Capture the cell that displays the provided text and extract its [X, Y] central coordinate. 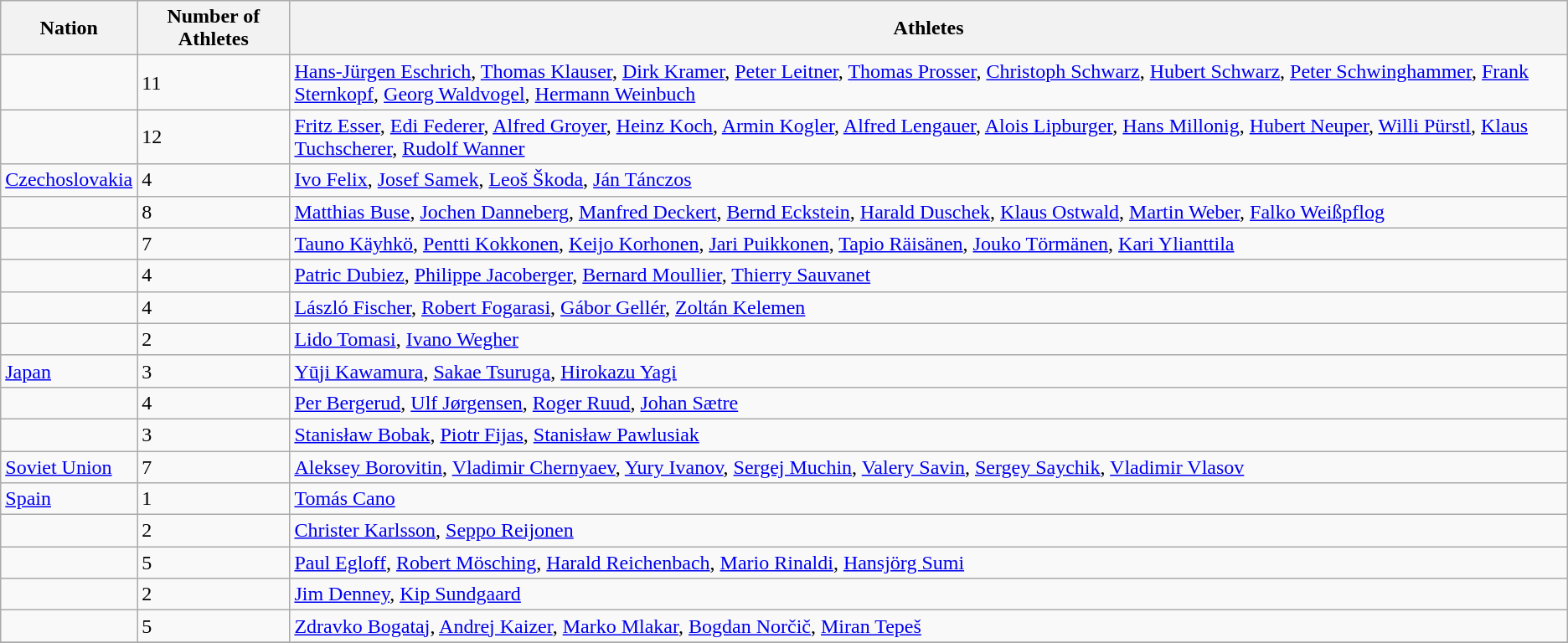
László Fischer, Robert Fogarasi, Gábor Gellér, Zoltán Kelemen [928, 307]
Jim Denney, Kip Sundgaard [928, 594]
Athletes [928, 28]
Aleksey Borovitin, Vladimir Chernyaev, Yury Ivanov, Sergej Muchin, Valery Savin, Sergey Saychik, Vladimir Vlasov [928, 466]
Nation [69, 28]
Ivo Felix, Josef Samek, Leoš Škoda, Ján Tánczos [928, 180]
11 [214, 82]
Yūji Kawamura, Sakae Tsuruga, Hirokazu Yagi [928, 371]
8 [214, 212]
Lido Tomasi, Ivano Wegher [928, 339]
1 [214, 499]
12 [214, 137]
Zdravko Bogataj, Andrej Kaizer, Marko Mlakar, Bogdan Norčič, Miran Tepeš [928, 626]
Number of Athletes [214, 28]
Czechoslovakia [69, 180]
Christer Karlsson, Seppo Reijonen [928, 531]
Tomás Cano [928, 499]
Per Bergerud, Ulf Jørgensen, Roger Ruud, Johan Sætre [928, 403]
Japan [69, 371]
Paul Egloff, Robert Mösching, Harald Reichenbach, Mario Rinaldi, Hansjörg Sumi [928, 563]
Matthias Buse, Jochen Danneberg, Manfred Deckert, Bernd Eckstein, Harald Duschek, Klaus Ostwald, Martin Weber, Falko Weißpflog [928, 212]
Spain [69, 499]
Stanisław Bobak, Piotr Fijas, Stanisław Pawlusiak [928, 435]
Patric Dubiez, Philippe Jacoberger, Bernard Moullier, Thierry Sauvanet [928, 275]
Tauno Käyhkö, Pentti Kokkonen, Keijo Korhonen, Jari Puikkonen, Tapio Räisänen, Jouko Törmänen, Kari Ylianttila [928, 244]
Soviet Union [69, 466]
